From the cell containing the given text, extract its center point as [x, y] coordinate. 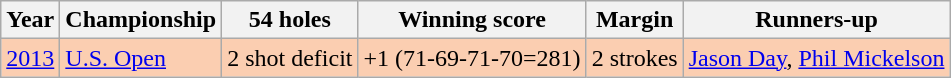
Runners-up [816, 20]
Jason Day, Phil Mickelson [816, 58]
Winning score [472, 20]
+1 (71-69-71-70=281) [472, 58]
2013 [30, 58]
Margin [634, 20]
2 shot deficit [290, 58]
Championship [141, 20]
Year [30, 20]
U.S. Open [141, 58]
2 strokes [634, 58]
54 holes [290, 20]
